Search for the cell housing the specified text and yield its [X, Y] center coordinate. 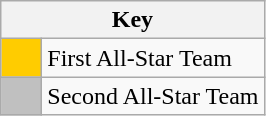
Second All-Star Team [153, 96]
First All-Star Team [153, 58]
Key [132, 20]
